Determine the [x, y] coordinate at the center of the cell enclosing the given text.  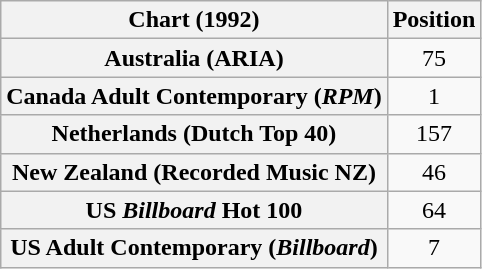
75 [434, 58]
Position [434, 20]
Australia (ARIA) [194, 58]
1 [434, 96]
New Zealand (Recorded Music NZ) [194, 172]
Canada Adult Contemporary (RPM) [194, 96]
US Adult Contemporary (Billboard) [194, 248]
157 [434, 134]
64 [434, 210]
US Billboard Hot 100 [194, 210]
7 [434, 248]
Netherlands (Dutch Top 40) [194, 134]
46 [434, 172]
Chart (1992) [194, 20]
